Identify which cell holds the provided text, then report its [X, Y] central coordinate. 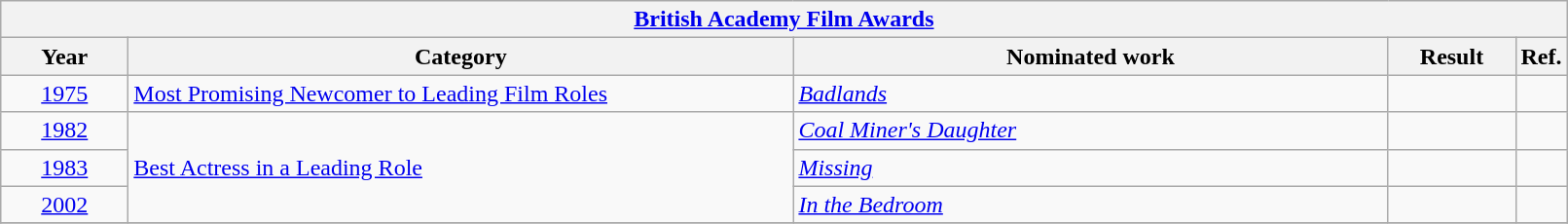
Result [1452, 56]
1982 [64, 131]
1975 [64, 93]
2002 [64, 205]
Coal Miner's Daughter [1090, 131]
Best Actress in a Leading Role [461, 168]
Missing [1090, 168]
Nominated work [1090, 56]
In the Bedroom [1090, 205]
Badlands [1090, 93]
Category [461, 56]
Most Promising Newcomer to Leading Film Roles [461, 93]
British Academy Film Awards [784, 19]
Year [64, 56]
1983 [64, 168]
Ref. [1542, 56]
